Search for the cell housing the specified text and yield its [x, y] center coordinate. 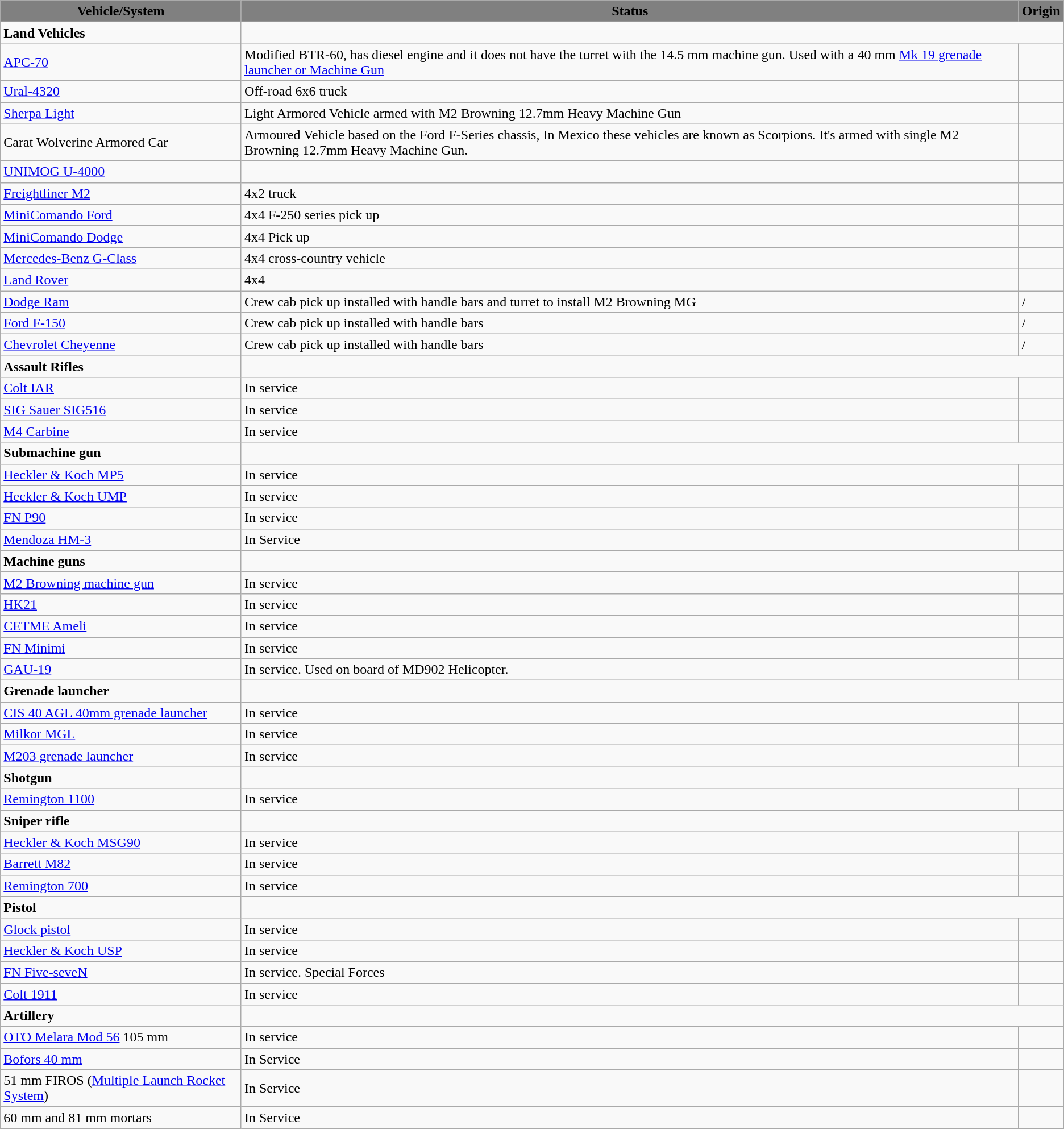
60 mm and 81 mm mortars [121, 1118]
Sherpa Light [121, 113]
51 mm FIROS (Multiple Launch Rocket System) [121, 1088]
M203 grenade launcher [121, 756]
Status [630, 11]
Remington 1100 [121, 799]
GAU-19 [121, 670]
4x4 [630, 280]
Chevrolet Cheyenne [121, 345]
Glock pistol [121, 929]
Ford F-150 [121, 323]
Dodge Ram [121, 302]
FN Minimi [121, 647]
Origin [1041, 11]
Pistol [121, 907]
Milkor MGL [121, 734]
Freightliner M2 [121, 193]
In service. Special Forces [630, 972]
Heckler & Koch MP5 [121, 475]
Sniper rifle [121, 821]
Land Rover [121, 280]
Light Armored Vehicle armed with M2 Browning 12.7mm Heavy Machine Gun [630, 113]
CIS 40 AGL 40mm grenade launcher [121, 713]
In service. Used on board of MD902 Helicopter. [630, 670]
Off-road 6x6 truck [630, 92]
Land Vehicles [121, 33]
Shotgun [121, 778]
FN Five-seveN [121, 972]
Bofors 40 mm [121, 1059]
Ural-4320 [121, 92]
Submachine gun [121, 453]
M4 Carbine [121, 431]
HK21 [121, 604]
Artillery [121, 1016]
M2 Browning machine gun [121, 583]
Carat Wolverine Armored Car [121, 142]
CETME Ameli [121, 626]
Crew cab pick up installed with handle bars and turret to install M2 Browning MG [630, 302]
OTO Melara Mod 56 105 mm [121, 1037]
MiniComando Ford [121, 215]
4x2 truck [630, 193]
FN P90 [121, 518]
Remington 700 [121, 886]
Heckler & Koch USP [121, 950]
4x4 cross-country vehicle [630, 258]
APC-70 [121, 63]
Mendoza HM-3 [121, 539]
Vehicle/System [121, 11]
UNIMOG U-4000 [121, 172]
4x4 F-250 series pick up [630, 215]
Grenade launcher [121, 691]
Machine guns [121, 561]
Barrett M82 [121, 864]
4x4 Pick up [630, 236]
Colt 1911 [121, 994]
Mercedes-Benz G-Class [121, 258]
Colt IAR [121, 388]
Heckler & Koch MSG90 [121, 842]
SIG Sauer SIG516 [121, 410]
Assault Rifles [121, 367]
MiniComando Dodge [121, 236]
Heckler & Koch UMP [121, 496]
